Detect which cell encompasses the target text, then output its [X, Y] center coordinate. 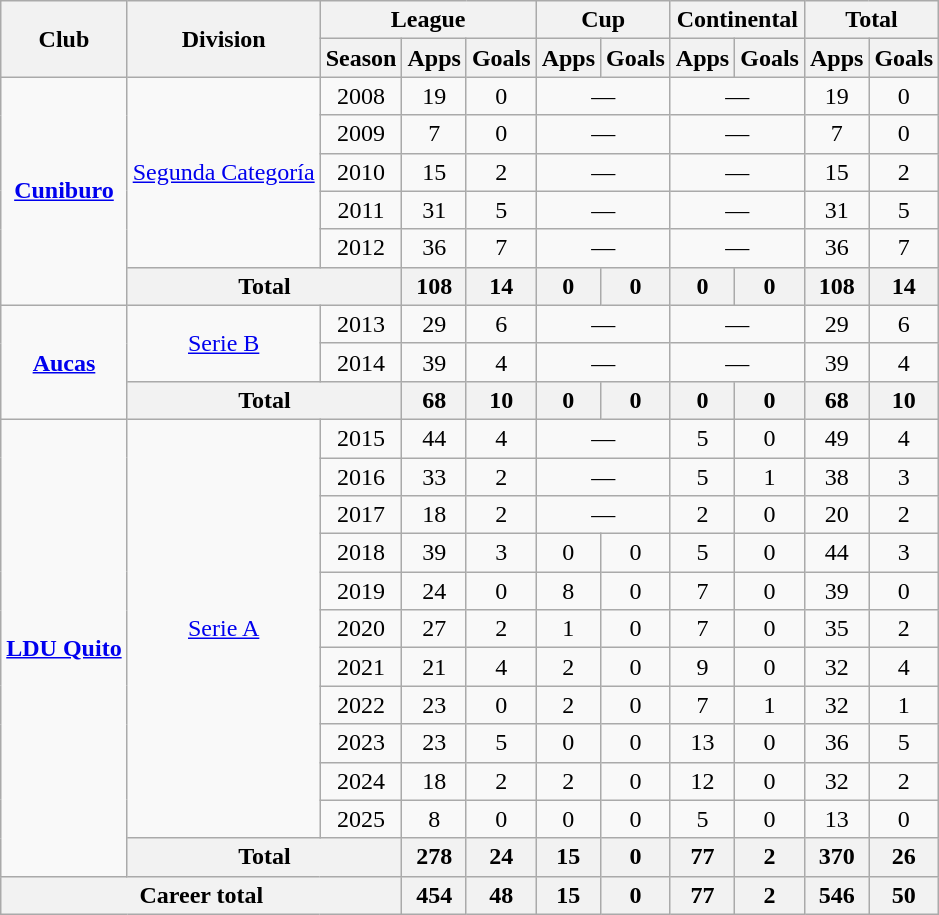
2019 [361, 591]
Cuniburo [64, 191]
20 [836, 515]
2016 [361, 477]
2021 [361, 667]
Division [224, 39]
2013 [361, 324]
38 [836, 477]
Club [64, 39]
48 [501, 895]
2010 [361, 172]
Season [361, 58]
Aucas [64, 362]
27 [434, 629]
LDU Quito [64, 648]
Career total [202, 895]
33 [434, 477]
2009 [361, 134]
546 [836, 895]
49 [836, 438]
Cup [603, 20]
278 [434, 857]
2018 [361, 553]
2024 [361, 781]
2015 [361, 438]
12 [702, 781]
454 [434, 895]
2022 [361, 705]
50 [904, 895]
2014 [361, 362]
2011 [361, 210]
370 [836, 857]
21 [434, 667]
League [428, 20]
35 [836, 629]
Serie B [224, 343]
9 [702, 667]
Serie A [224, 628]
Segunda Categoría [224, 172]
26 [904, 857]
2023 [361, 743]
2012 [361, 248]
2017 [361, 515]
Continental [737, 20]
2025 [361, 819]
2008 [361, 96]
2020 [361, 629]
